Output the (X, Y) coordinate of the center of the cell containing the given text.  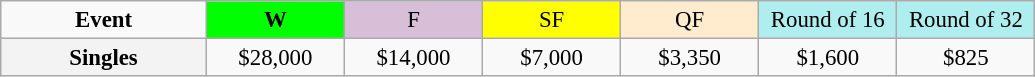
Round of 16 (828, 20)
$1,600 (828, 58)
Round of 32 (966, 20)
QF (690, 20)
Event (104, 20)
$825 (966, 58)
SF (552, 20)
$3,350 (690, 58)
$28,000 (275, 58)
W (275, 20)
Singles (104, 58)
$14,000 (413, 58)
$7,000 (552, 58)
F (413, 20)
